Detect which cell encompasses the target text, then output its [X, Y] center coordinate. 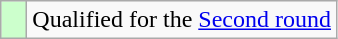
Qualified for the Second round [182, 20]
